Scan for the cell matching the given text and deliver its [X, Y] coordinate at center. 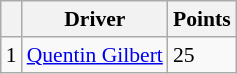
Driver [95, 19]
1 [12, 55]
25 [202, 55]
Quentin Gilbert [95, 55]
Points [202, 19]
